Determine the (X, Y) coordinate at the center of the cell enclosing the given text.  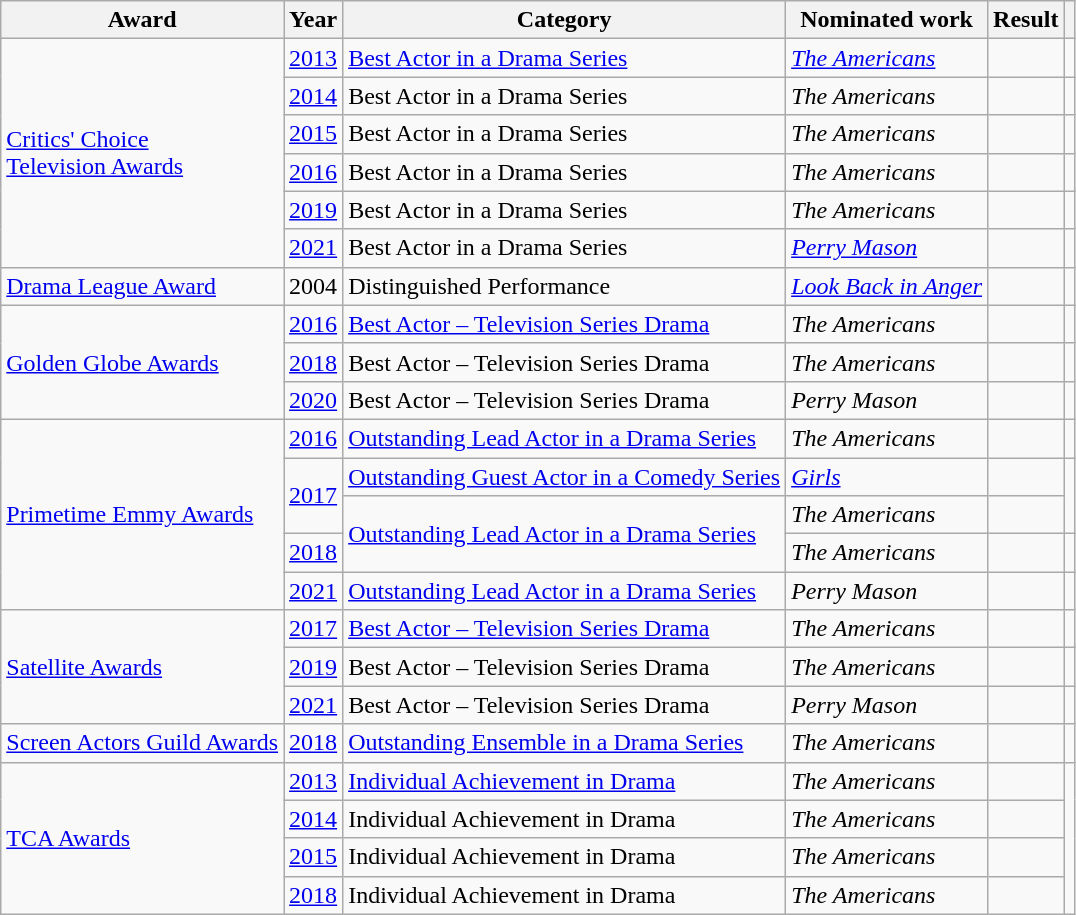
2020 (314, 400)
Outstanding Ensemble in a Drama Series (564, 743)
Satellite Awards (142, 667)
Screen Actors Guild Awards (142, 743)
Nominated work (887, 20)
Result (1026, 20)
2004 (314, 286)
Distinguished Performance (564, 286)
Look Back in Anger (887, 286)
Category (564, 20)
Award (142, 20)
Golden Globe Awards (142, 362)
Primetime Emmy Awards (142, 514)
Critics' Choice Television Awards (142, 153)
Year (314, 20)
Drama League Award (142, 286)
Girls (887, 477)
Outstanding Guest Actor in a Comedy Series (564, 477)
TCA Awards (142, 838)
